Capture the cell that displays the provided text and extract its (x, y) central coordinate. 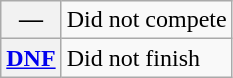
Did not compete (146, 20)
Did not finish (146, 58)
— (31, 20)
DNF (31, 58)
